Locate the cell with the specified text and output its (x, y) center coordinate. 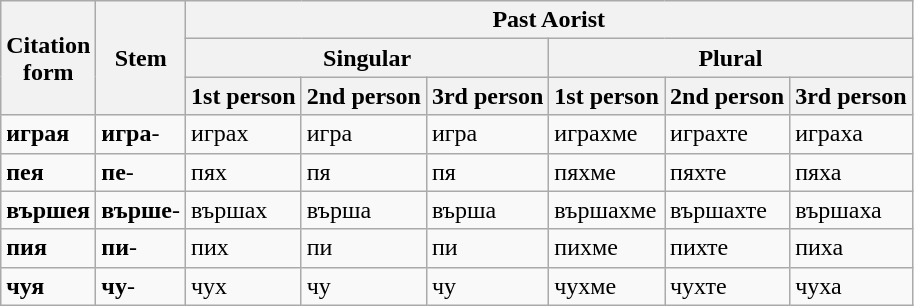
пи- (141, 248)
пихте (726, 248)
вършаха (851, 210)
върше- (141, 210)
пяхте (726, 172)
играхме (607, 134)
игра- (141, 134)
чухме (607, 286)
играя (48, 134)
вършах (244, 210)
пе- (141, 172)
чуха (851, 286)
играхте (726, 134)
Singular (368, 58)
Plural (730, 58)
пея (48, 172)
вършахме (607, 210)
пяхме (607, 172)
играх (244, 134)
пиха (851, 248)
пия (48, 248)
Stem (141, 58)
пих (244, 248)
Past Aorist (550, 20)
Citationform (48, 58)
чу- (141, 286)
пях (244, 172)
чуя (48, 286)
чух (244, 286)
вършахте (726, 210)
вършея (48, 210)
пихме (607, 248)
пяха (851, 172)
играха (851, 134)
чухте (726, 286)
